Scan for the cell matching the given text and deliver its [x, y] coordinate at center. 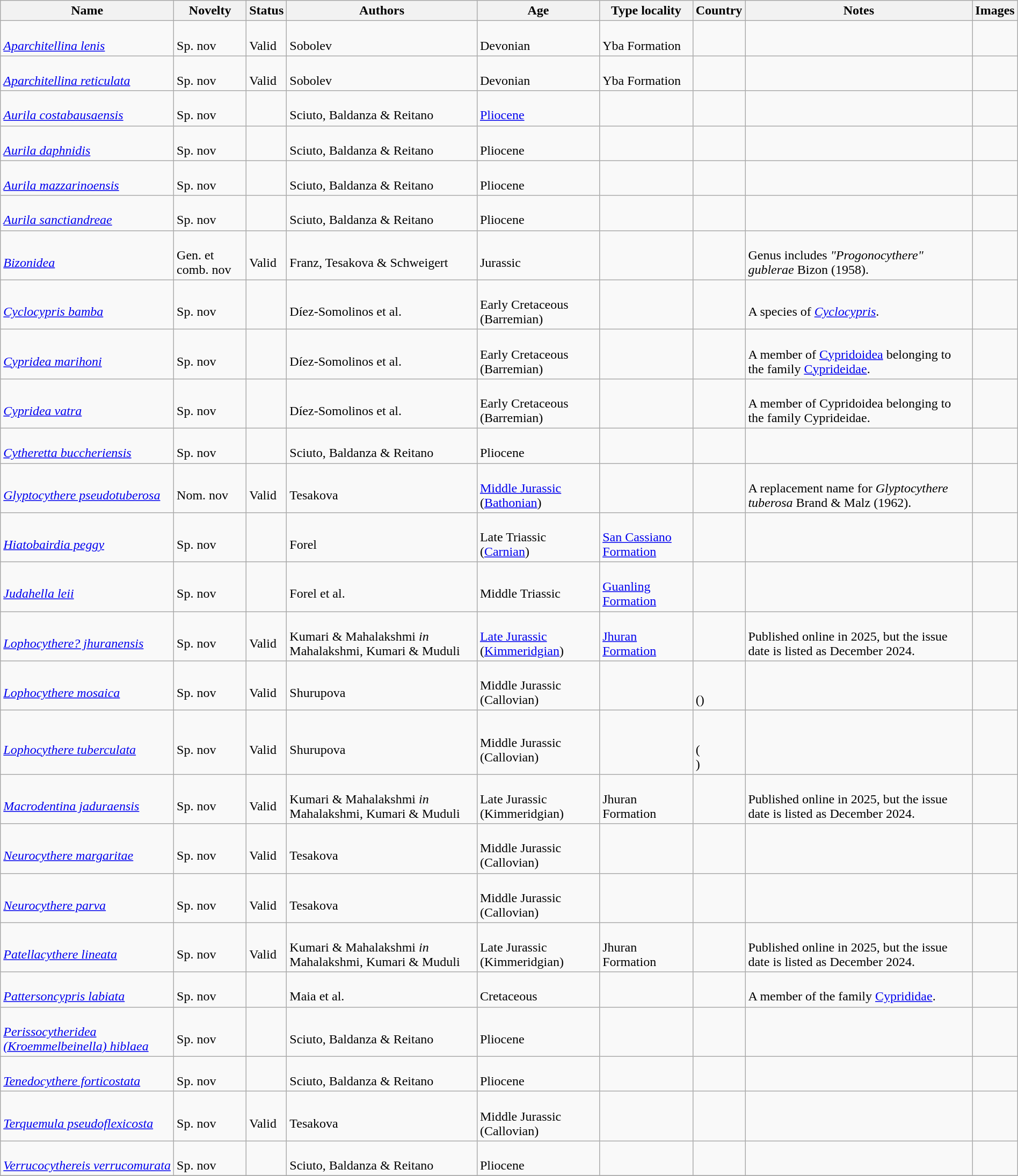
Middle Jurassic (Bathonian) [538, 488]
Maia et al. [382, 989]
Aparchitellina lenis [87, 39]
A species of Cyclocypris. [859, 304]
Patellacythere lineata [87, 947]
Verrucocythereis verrucomurata [87, 1158]
Middle Triassic [538, 587]
Nom. nov [210, 488]
Lophocythere tuberculata [87, 742]
Macrodentina jaduraensis [87, 799]
Franz, Tesakova & Schweigert [382, 255]
Aurila costabausaensis [87, 108]
Glyptocythere pseudotuberosa [87, 488]
Perissocytheridea (Kroemmelbeinella) hiblaea [87, 1032]
Notes [859, 11]
Gen. et comb. nov [210, 255]
Jurassic [538, 255]
Genus includes "Progonocythere" gublerae Bizon (1958). [859, 255]
Images [995, 11]
Country [719, 11]
Bizonidea [87, 255]
Novelty [210, 11]
Type locality [646, 11]
Guanling Formation [646, 587]
Terquemula pseudoflexicosta [87, 1116]
Lophocythere? jhuranensis [87, 636]
Age [538, 11]
Forel et al. [382, 587]
Cypridea vatra [87, 403]
Aurila daphnidis [87, 143]
Authors [382, 11]
Cytheretta buccheriensis [87, 446]
Tenedocythere forticostata [87, 1074]
A member of the family Cyprididae. [859, 989]
Cyclocypris bamba [87, 304]
Aurila mazzarinoensis [87, 178]
Status [266, 11]
Forel [382, 538]
Name [87, 11]
San Cassiano Formation [646, 538]
Cretaceous [538, 989]
Cypridea marihoni [87, 354]
Judahella leii [87, 587]
Hiatobairdia peggy [87, 538]
Neurocythere parva [87, 898]
Aparchitellina reticulata [87, 73]
Late Triassic (Carnian) [538, 538]
Pattersoncypris labiata [87, 989]
Neurocythere margaritae [87, 848]
Lophocythere mosaica [87, 686]
Aurila sanctiandreae [87, 213]
A replacement name for Glyptocythere tuberosa Brand & Malz (1962). [859, 488]
